Determine the [x, y] coordinate at the center of the cell enclosing the given text.  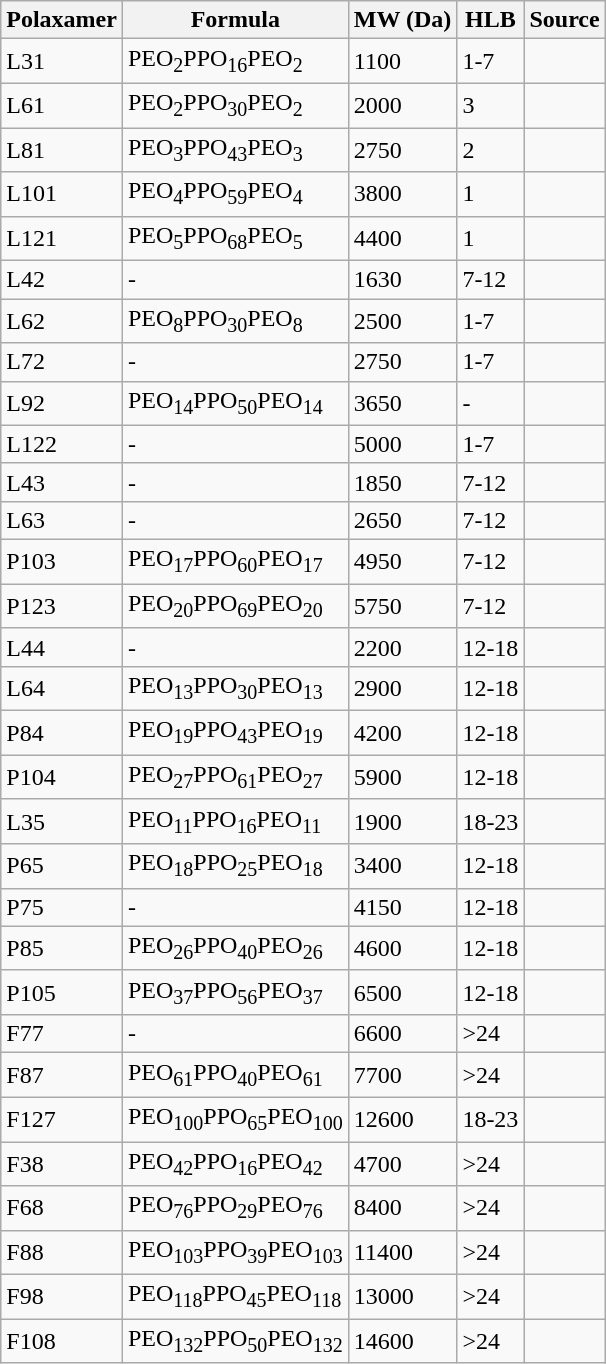
P123 [62, 606]
PEO13PPO30PEO13 [235, 688]
F87 [62, 1075]
L72 [62, 362]
F127 [62, 1119]
12600 [402, 1119]
1850 [402, 482]
3400 [402, 866]
PEO20PPO69PEO20 [235, 606]
L122 [62, 444]
PEO3PPO43PEO3 [235, 150]
L62 [62, 321]
4950 [402, 562]
PEO17PPO60PEO17 [235, 562]
2 [490, 150]
L121 [62, 238]
P85 [62, 948]
PEO2PPO16PEO2 [235, 61]
Source [564, 20]
P104 [62, 777]
1630 [402, 280]
PEO76PPO29PEO76 [235, 1208]
L63 [62, 520]
L101 [62, 194]
MW (Da) [402, 20]
PEO5PPO68PEO5 [235, 238]
5750 [402, 606]
PEO19PPO43PEO19 [235, 733]
PEO2PPO30PEO2 [235, 105]
L31 [62, 61]
14600 [402, 1341]
F88 [62, 1252]
1900 [402, 821]
L92 [62, 403]
3 [490, 105]
8400 [402, 1208]
1100 [402, 61]
11400 [402, 1252]
F98 [62, 1297]
Polaxamer [62, 20]
L42 [62, 280]
P103 [62, 562]
PEO42PPO16PEO42 [235, 1164]
6500 [402, 992]
P75 [62, 907]
PEO61PPO40PEO61 [235, 1075]
F68 [62, 1208]
7700 [402, 1075]
PEO14PPO50PEO14 [235, 403]
L81 [62, 150]
PEO11PPO16PEO11 [235, 821]
L35 [62, 821]
PEO100PPO65PEO100 [235, 1119]
P65 [62, 866]
4700 [402, 1164]
PEO118PPO45PEO118 [235, 1297]
4400 [402, 238]
4200 [402, 733]
PEO26PPO40PEO26 [235, 948]
L61 [62, 105]
4600 [402, 948]
3650 [402, 403]
2900 [402, 688]
PEO27PPO61PEO27 [235, 777]
F77 [62, 1034]
PEO103PPO39PEO103 [235, 1252]
PEO18PPO25PEO18 [235, 866]
13000 [402, 1297]
PEO132PPO50PEO132 [235, 1341]
2000 [402, 105]
F38 [62, 1164]
F108 [62, 1341]
5900 [402, 777]
L64 [62, 688]
2200 [402, 647]
PEO37PPO56PEO37 [235, 992]
PEO8PPO30PEO8 [235, 321]
Formula [235, 20]
6600 [402, 1034]
L44 [62, 647]
L43 [62, 482]
4150 [402, 907]
5000 [402, 444]
HLB [490, 20]
2500 [402, 321]
P84 [62, 733]
2650 [402, 520]
3800 [402, 194]
PEO4PPO59PEO4 [235, 194]
P105 [62, 992]
